Provide the (X, Y) coordinate of the cell's center where the given text is located.  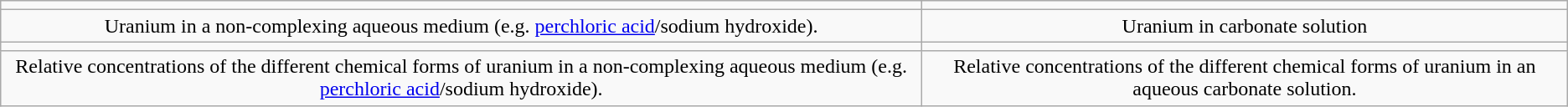
Relative concentrations of the different chemical forms of uranium in a non-complexing aqueous medium (e.g. perchloric acid/sodium hydroxide). (462, 79)
Uranium in a non-complexing aqueous medium (e.g. perchloric acid/sodium hydroxide). (462, 26)
Relative concentrations of the different chemical forms of uranium in an aqueous carbonate solution. (1245, 79)
Uranium in carbonate solution (1245, 26)
